Detect which cell encompasses the target text, then output its [x, y] center coordinate. 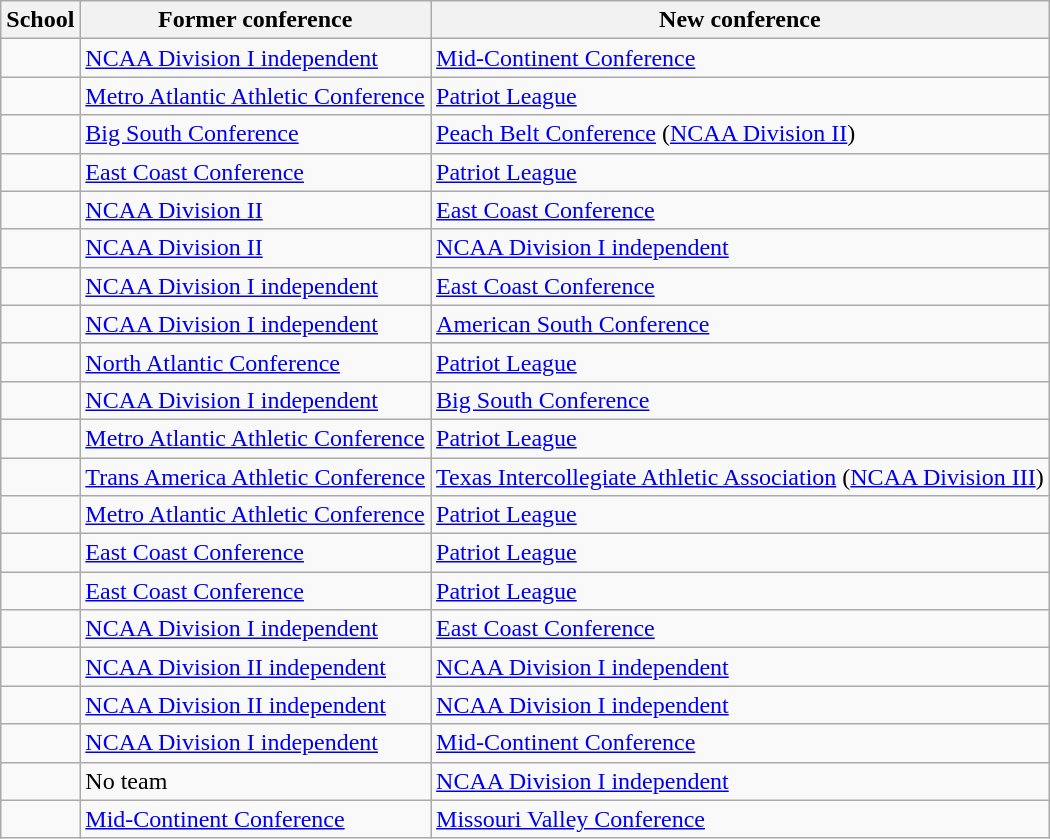
School [40, 20]
No team [256, 781]
Missouri Valley Conference [740, 819]
Former conference [256, 20]
Texas Intercollegiate Athletic Association (NCAA Division III) [740, 477]
Trans America Athletic Conference [256, 477]
Peach Belt Conference (NCAA Division II) [740, 134]
New conference [740, 20]
North Atlantic Conference [256, 362]
American South Conference [740, 324]
